Scan for the cell matching the given text and deliver its (x, y) coordinate at center. 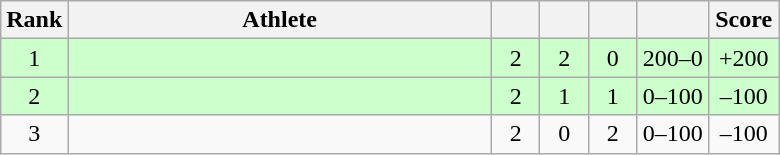
Score (744, 20)
200–0 (672, 58)
+200 (744, 58)
3 (34, 134)
Athlete (280, 20)
Rank (34, 20)
